Return (x, y) of the center of cell containing provided text 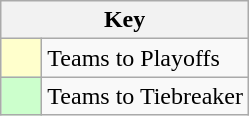
Teams to Playoffs (146, 58)
Teams to Tiebreaker (146, 96)
Key (125, 20)
